Return the [x, y] coordinate for the center point of the cell that contains the specified text.  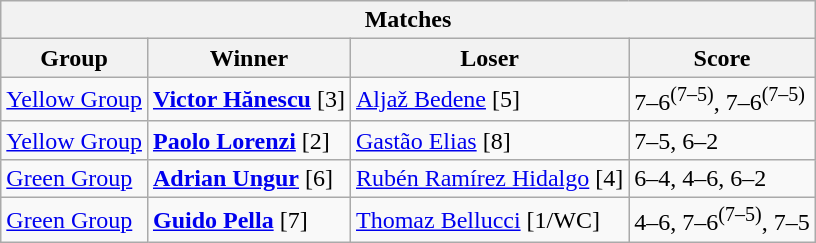
Rubén Ramírez Hidalgo [4] [489, 178]
Loser [489, 58]
Paolo Lorenzi [2] [248, 140]
Adrian Ungur [6] [248, 178]
6–4, 4–6, 6–2 [722, 178]
Winner [248, 58]
7–5, 6–2 [722, 140]
4–6, 7–6(7–5), 7–5 [722, 220]
Matches [408, 20]
7–6(7–5), 7–6(7–5) [722, 100]
Aljaž Bedene [5] [489, 100]
Victor Hănescu [3] [248, 100]
Gastão Elias [8] [489, 140]
Score [722, 58]
Thomaz Bellucci [1/WC] [489, 220]
Guido Pella [7] [248, 220]
Group [74, 58]
